Identify which cell holds the provided text, then report its (x, y) central coordinate. 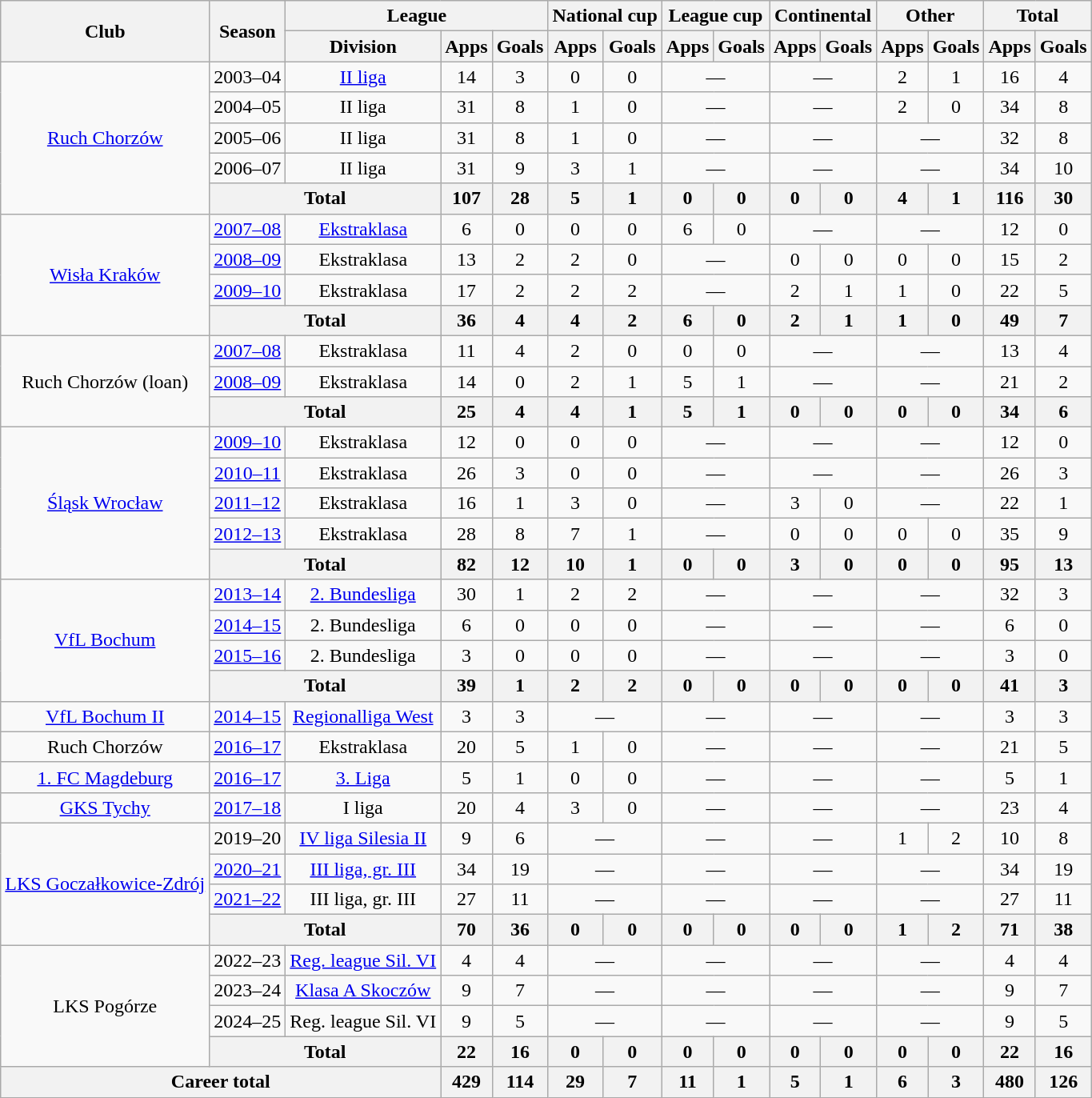
23 (1010, 807)
2015–16 (248, 655)
71 (1010, 930)
2020–21 (248, 868)
49 (1010, 320)
114 (520, 1082)
2011–12 (248, 503)
480 (1010, 1082)
Wisła Kraków (106, 274)
IV liga Silesia II (363, 838)
107 (466, 198)
17 (466, 290)
2021–22 (248, 900)
2004–05 (248, 107)
126 (1063, 1082)
Regionalliga West (363, 716)
Division (363, 46)
Other (930, 16)
2013–14 (248, 595)
2005–06 (248, 138)
2003–04 (248, 77)
116 (1010, 198)
429 (466, 1082)
Club (106, 31)
2019–20 (248, 838)
Śląsk Wrocław (106, 503)
2024–25 (248, 1021)
35 (1010, 534)
2006–07 (248, 168)
2017–18 (248, 807)
2010–11 (248, 473)
38 (1063, 930)
LKS Goczałkowice-Zdrój (106, 884)
League (417, 16)
2012–13 (248, 534)
National cup (605, 16)
Season (248, 31)
29 (575, 1082)
39 (466, 686)
Klasa A Skoczów (363, 991)
70 (466, 930)
I liga (363, 807)
League cup (715, 16)
41 (1010, 686)
2022–23 (248, 960)
95 (1010, 564)
Ruch Chorzów (loan) (106, 381)
1. FC Magdeburg (106, 777)
2023–24 (248, 991)
Continental (823, 16)
VfL Bochum II (106, 716)
25 (466, 412)
82 (466, 564)
15 (1010, 259)
3. Liga (363, 777)
GKS Tychy (106, 807)
VfL Bochum (106, 640)
Career total (221, 1082)
LKS Pogórze (106, 1006)
